Scan for the cell matching the given text and deliver its (x, y) coordinate at center. 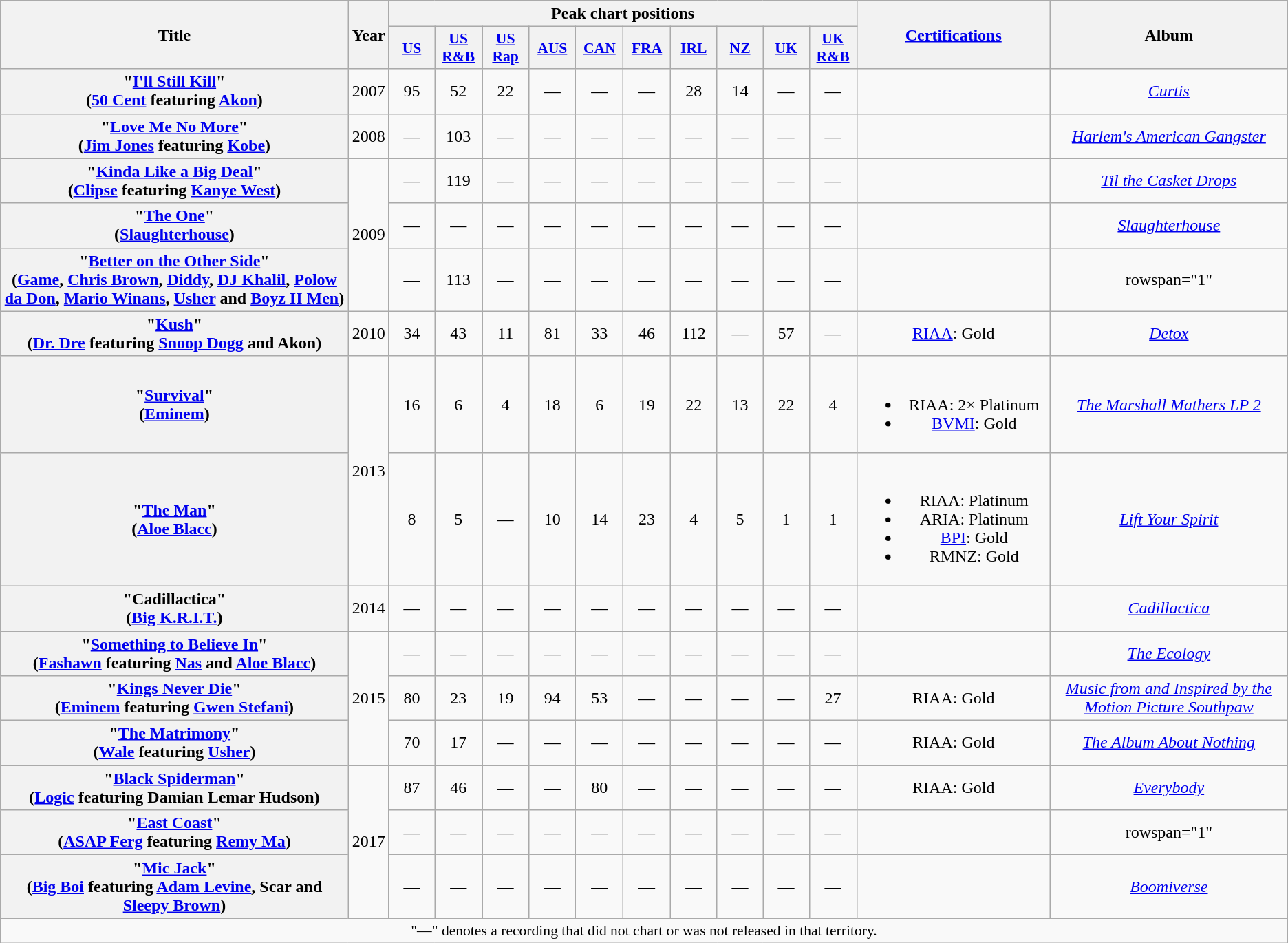
34 (411, 333)
17 (458, 743)
113 (458, 279)
Certifications (954, 34)
53 (600, 698)
Detox (1168, 333)
IRL (694, 48)
"Something to Believe In"(Fashawn featuring Nas and Aloe Blacc) (175, 653)
28 (694, 91)
81 (552, 333)
11 (506, 333)
RIAA: 2× PlatinumBVMI: Gold (954, 404)
2008 (369, 136)
70 (411, 743)
13 (740, 404)
43 (458, 333)
Year (369, 34)
"Love Me No More"(Jim Jones featuring Kobe) (175, 136)
2017 (369, 842)
UK (786, 48)
FRA (647, 48)
18 (552, 404)
"Mic Jack"(Big Boi featuring Adam Levine, Scar and Sleepy Brown) (175, 887)
10 (552, 519)
Everybody (1168, 787)
103 (458, 136)
Harlem's American Gangster (1168, 136)
US (411, 48)
Album (1168, 34)
Title (175, 34)
"Kinda Like a Big Deal"(Clipse featuring Kanye West) (175, 180)
Lift Your Spirit (1168, 519)
57 (786, 333)
27 (833, 698)
16 (411, 404)
"The Man"(Aloe Blacc) (175, 519)
Til the Casket Drops (1168, 180)
8 (411, 519)
The Ecology (1168, 653)
Slaughterhouse (1168, 226)
2015 (369, 698)
"Black Spiderman"(Logic featuring Damian Lemar Hudson) (175, 787)
52 (458, 91)
Peak chart positions (623, 14)
NZ (740, 48)
87 (411, 787)
"Cadillactica"(Big K.R.I.T.) (175, 608)
2010 (369, 333)
112 (694, 333)
UKR&B (833, 48)
2007 (369, 91)
CAN (600, 48)
RIAA: PlatinumARIA: PlatinumBPI: GoldRMNZ: Gold (954, 519)
USRap (506, 48)
"Kings Never Die"(Eminem featuring Gwen Stefani) (175, 698)
94 (552, 698)
2009 (369, 235)
95 (411, 91)
"East Coast"(ASAP Ferg featuring Remy Ma) (175, 833)
"Survival"(Eminem) (175, 404)
"The One"(Slaughterhouse) (175, 226)
"Better on the Other Side"(Game, Chris Brown, Diddy, DJ Khalil, Polow da Don, Mario Winans, Usher and Boyz II Men) (175, 279)
119 (458, 180)
"I'll Still Kill"(50 Cent featuring Akon) (175, 91)
The Marshall Mathers LP 2 (1168, 404)
AUS (552, 48)
Cadillactica (1168, 608)
Curtis (1168, 91)
USR&B (458, 48)
33 (600, 333)
2013 (369, 471)
"Kush"(Dr. Dre featuring Snoop Dogg and Akon) (175, 333)
"—" denotes a recording that did not chart or was not released in that territory. (644, 931)
The Album About Nothing (1168, 743)
Music from and Inspired by the Motion Picture Southpaw (1168, 698)
Boomiverse (1168, 887)
2014 (369, 608)
"The Matrimony"(Wale featuring Usher) (175, 743)
